Detect which cell encompasses the target text, then output its (X, Y) center coordinate. 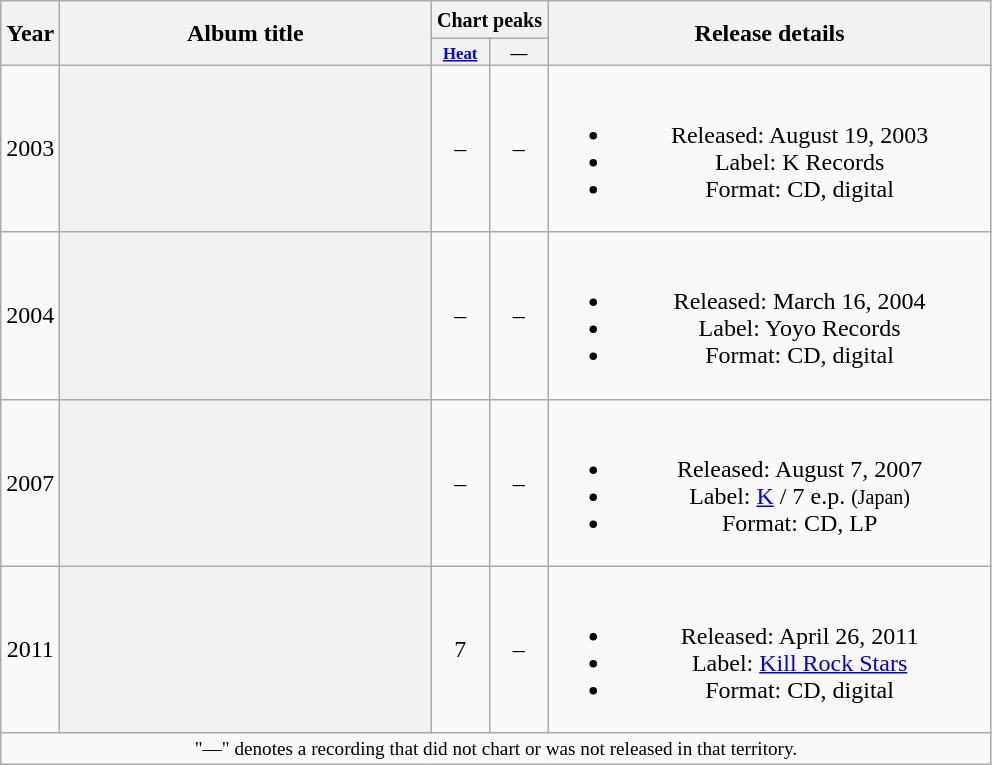
Year (30, 33)
2007 (30, 482)
Released: August 19, 2003Label: K RecordsFormat: CD, digital (770, 148)
Heat (460, 52)
7 (460, 650)
2004 (30, 316)
2011 (30, 650)
Released: April 26, 2011Label: Kill Rock StarsFormat: CD, digital (770, 650)
Released: March 16, 2004Label: Yoyo RecordsFormat: CD, digital (770, 316)
Released: August 7, 2007Label: K / 7 e.p. (Japan)Format: CD, LP (770, 482)
Release details (770, 33)
Album title (246, 33)
Chart peaks (490, 20)
— (518, 52)
"—" denotes a recording that did not chart or was not released in that territory. (496, 749)
2003 (30, 148)
